Return the [X, Y] coordinate for the center point of the cell that contains the specified text.  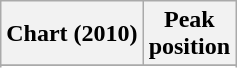
Peak position [189, 34]
Chart (2010) [72, 34]
